Return the (X, Y) coordinate for the center point of the cell that contains the specified text.  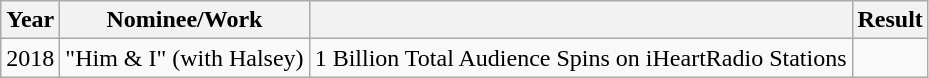
Result (890, 20)
Nominee/Work (184, 20)
2018 (30, 58)
1 Billion Total Audience Spins on iHeartRadio Stations (580, 58)
Year (30, 20)
"Him & I" (with Halsey) (184, 58)
